Provide the [x, y] coordinate of the cell's center where the given text is located.  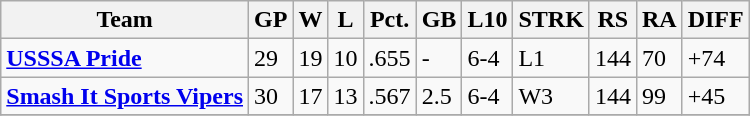
L [346, 20]
RS [612, 20]
.655 [390, 58]
+74 [716, 58]
70 [659, 58]
10 [346, 58]
L10 [488, 20]
DIFF [716, 20]
Team [125, 20]
19 [310, 58]
W [310, 20]
30 [271, 96]
99 [659, 96]
- [439, 58]
17 [310, 96]
GP [271, 20]
GB [439, 20]
13 [346, 96]
+45 [716, 96]
2.5 [439, 96]
L1 [551, 58]
STRK [551, 20]
USSSA Pride [125, 58]
Pct. [390, 20]
W3 [551, 96]
.567 [390, 96]
RA [659, 20]
Smash It Sports Vipers [125, 96]
29 [271, 58]
